Determine the [x, y] coordinate at the center of the cell enclosing the given text.  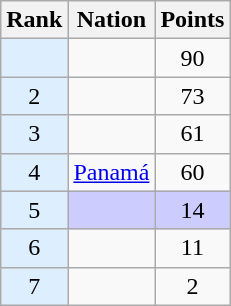
11 [192, 248]
4 [34, 172]
3 [34, 134]
Rank [34, 20]
7 [34, 286]
73 [192, 96]
Panamá [112, 172]
90 [192, 58]
60 [192, 172]
Nation [112, 20]
6 [34, 248]
14 [192, 210]
5 [34, 210]
61 [192, 134]
Points [192, 20]
